Scan for the cell matching the given text and deliver its (x, y) coordinate at center. 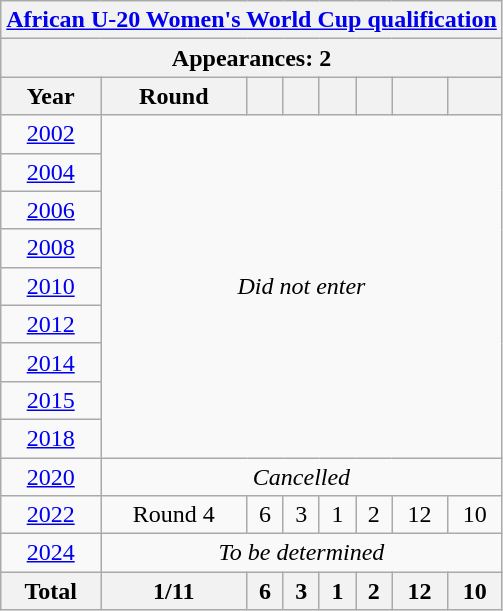
2024 (51, 553)
Cancelled (302, 477)
Year (51, 96)
2020 (51, 477)
2018 (51, 438)
2006 (51, 210)
2010 (51, 286)
Round (174, 96)
2008 (51, 248)
2015 (51, 400)
2014 (51, 362)
To be determined (302, 553)
2004 (51, 172)
1/11 (174, 591)
African U-20 Women's World Cup qualification (252, 20)
Did not enter (302, 286)
Total (51, 591)
2012 (51, 324)
Appearances: 2 (252, 58)
2022 (51, 515)
2002 (51, 134)
Round 4 (174, 515)
